Provide the (X, Y) coordinate of the cell's center where the given text is located.  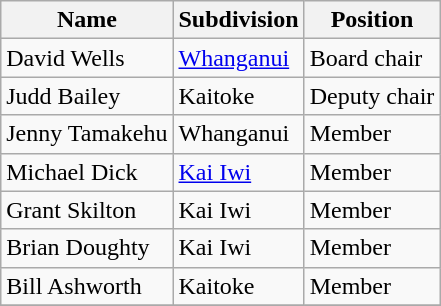
Jenny Tamakehu (87, 134)
Board chair (372, 58)
Grant Skilton (87, 210)
Bill Ashworth (87, 286)
Position (372, 20)
Name (87, 20)
David Wells (87, 58)
Subdivision (238, 20)
Deputy chair (372, 96)
Judd Bailey (87, 96)
Brian Doughty (87, 248)
Michael Dick (87, 172)
